Find where the given text appears and provide that cell's center as (X, Y) coordinate. 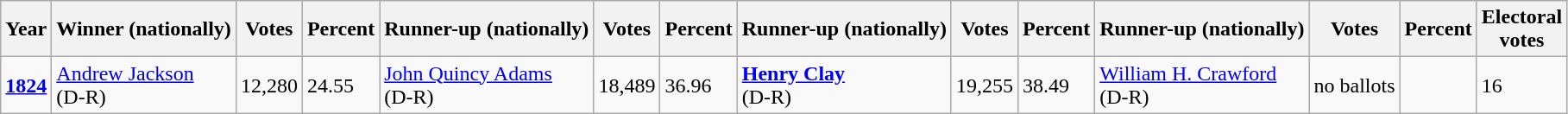
Winner (nationally) (144, 29)
no ballots (1355, 85)
18,489 (627, 85)
Henry Clay (D-R) (844, 85)
1824 (26, 85)
36.96 (699, 85)
John Quincy Adams (D-R) (487, 85)
24.55 (340, 85)
William H. Crawford (D-R) (1202, 85)
12,280 (269, 85)
Electoralvotes (1521, 29)
Andrew Jackson (D-R) (144, 85)
16 (1521, 85)
Year (26, 29)
19,255 (984, 85)
38.49 (1056, 85)
